Pinpoint the cell where the given text exists, returning its (X, Y) midpoint coordinate. 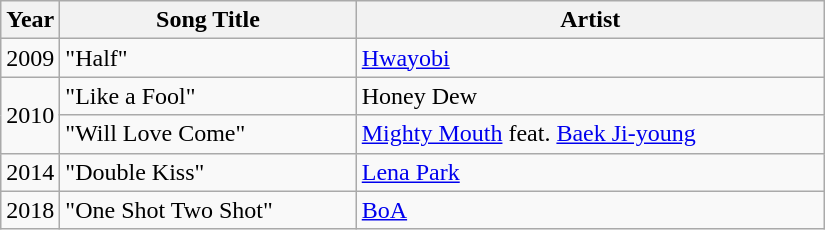
"Like a Fool" (208, 96)
2009 (30, 58)
"Half" (208, 58)
Mighty Mouth feat. Baek Ji-young (590, 134)
Lena Park (590, 172)
2018 (30, 210)
Hwayobi (590, 58)
"Will Love Come" (208, 134)
Year (30, 20)
Artist (590, 20)
"One Shot Two Shot" (208, 210)
Honey Dew (590, 96)
2010 (30, 115)
2014 (30, 172)
BoA (590, 210)
"Double Kiss" (208, 172)
Song Title (208, 20)
